Scan for the cell matching the given text and deliver its [X, Y] coordinate at center. 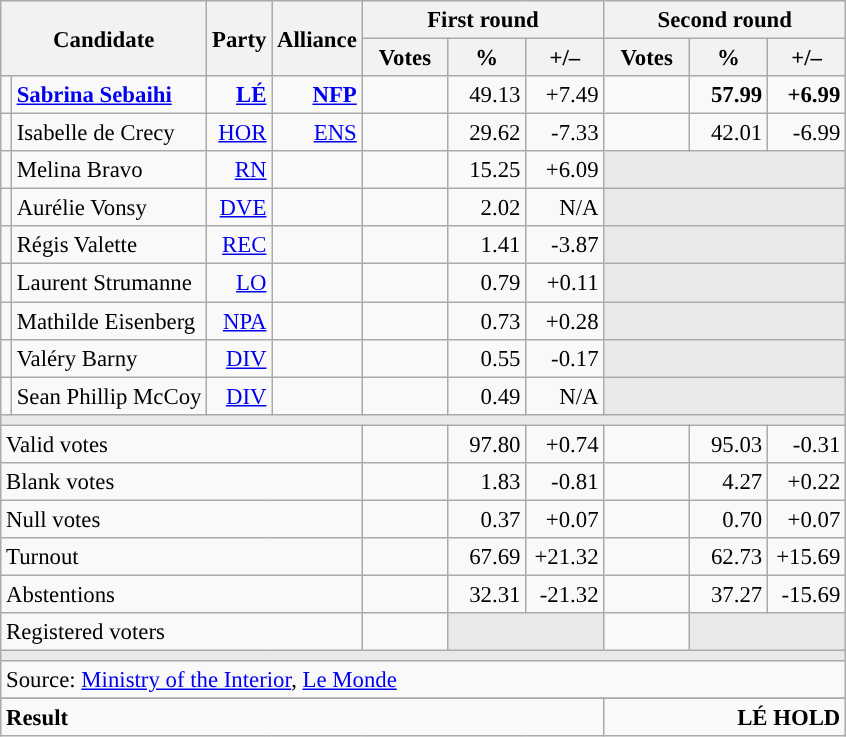
LÉ [240, 95]
Melina Bravo [108, 170]
32.31 [487, 594]
Valid votes [182, 444]
Alliance [317, 38]
ENS [317, 133]
First round [483, 20]
37.27 [728, 594]
62.73 [728, 557]
67.69 [487, 557]
-0.31 [807, 444]
0.70 [728, 519]
Aurélie Vonsy [108, 208]
Source: Ministry of the Interior, Le Monde [424, 680]
0.37 [487, 519]
97.80 [487, 444]
-6.99 [807, 133]
+6.09 [565, 170]
-0.81 [565, 482]
0.55 [487, 358]
+0.22 [807, 482]
-21.32 [565, 594]
LO [240, 283]
57.99 [728, 95]
+0.74 [565, 444]
Null votes [182, 519]
Isabelle de Crecy [108, 133]
15.25 [487, 170]
Result [302, 718]
-0.17 [565, 358]
1.83 [487, 482]
Abstentions [182, 594]
95.03 [728, 444]
42.01 [728, 133]
-3.87 [565, 245]
Régis Valette [108, 245]
+21.32 [565, 557]
49.13 [487, 95]
Second round [725, 20]
DVE [240, 208]
0.79 [487, 283]
4.27 [728, 482]
Valéry Barny [108, 358]
+6.99 [807, 95]
NFP [317, 95]
LÉ HOLD [725, 718]
HOR [240, 133]
Sabrina Sebaihi [108, 95]
+0.28 [565, 321]
-7.33 [565, 133]
0.73 [487, 321]
+0.11 [565, 283]
1.41 [487, 245]
Sean Phillip McCoy [108, 396]
0.49 [487, 396]
NPA [240, 321]
Turnout [182, 557]
Party [240, 38]
Registered voters [182, 632]
RN [240, 170]
+7.49 [565, 95]
Mathilde Eisenberg [108, 321]
29.62 [487, 133]
REC [240, 245]
-15.69 [807, 594]
+15.69 [807, 557]
Candidate [104, 38]
Laurent Strumanne [108, 283]
2.02 [487, 208]
Blank votes [182, 482]
